Return the (X, Y) coordinate for the center point of the cell that contains the specified text.  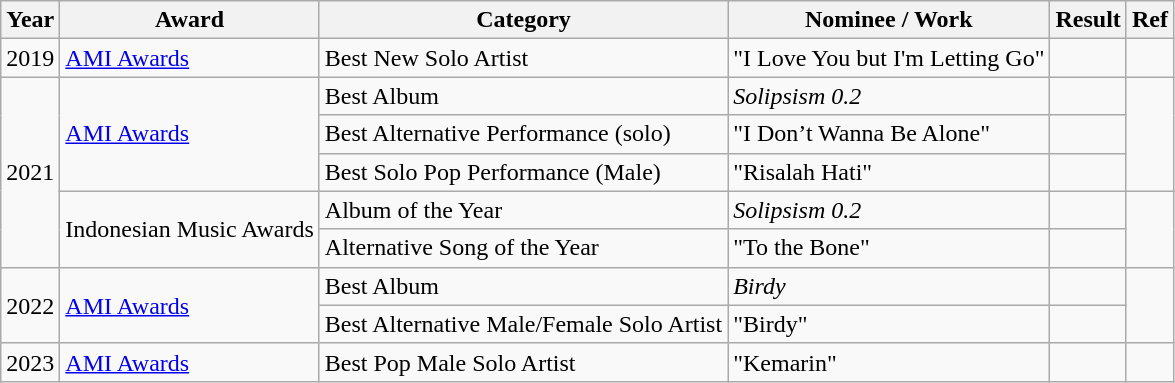
2021 (30, 172)
Result (1088, 20)
2022 (30, 305)
Best Pop Male Solo Artist (523, 362)
2019 (30, 58)
Ref (1150, 20)
Birdy (889, 286)
Album of the Year (523, 210)
Best New Solo Artist (523, 58)
"Kemarin" (889, 362)
Category (523, 20)
"To the Bone" (889, 248)
Nominee / Work (889, 20)
2023 (30, 362)
"Birdy" (889, 324)
"I Love You but I'm Letting Go" (889, 58)
Year (30, 20)
Alternative Song of the Year (523, 248)
Best Alternative Performance (solo) (523, 134)
Best Solo Pop Performance (Male) (523, 172)
"Risalah Hati" (889, 172)
Best Alternative Male/Female Solo Artist (523, 324)
"I Don’t Wanna Be Alone" (889, 134)
Award (190, 20)
Indonesian Music Awards (190, 229)
